Determine the [x, y] coordinate at the center of the cell enclosing the given text.  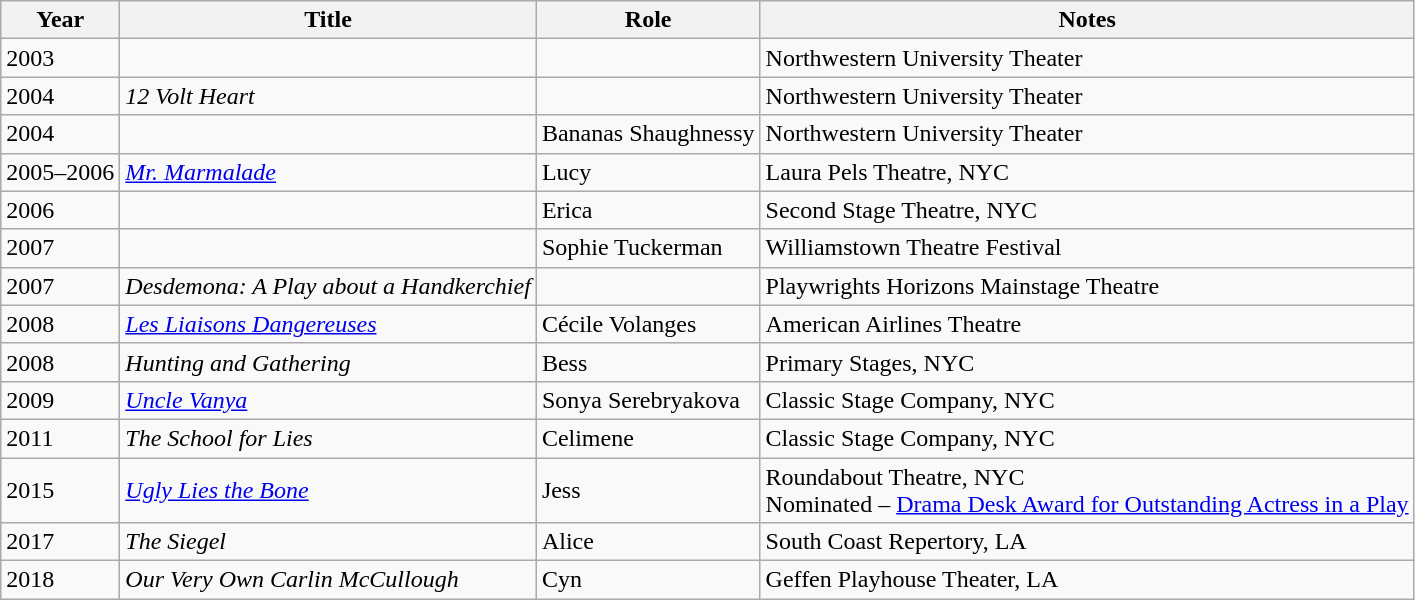
Erica [648, 210]
Year [60, 20]
Laura Pels Theatre, NYC [1087, 172]
Second Stage Theatre, NYC [1087, 210]
12 Volt Heart [328, 96]
Uncle Vanya [328, 400]
Geffen Playhouse Theater, LA [1087, 580]
Our Very Own Carlin McCullough [328, 580]
Title [328, 20]
2015 [60, 490]
Hunting and Gathering [328, 362]
Primary Stages, NYC [1087, 362]
2006 [60, 210]
Roundabout Theatre, NYCNominated – Drama Desk Award for Outstanding Actress in a Play [1087, 490]
Williamstown Theatre Festival [1087, 248]
Cécile Volanges [648, 324]
Sonya Serebryakova [648, 400]
Celimene [648, 438]
Jess [648, 490]
2017 [60, 542]
2009 [60, 400]
Playwrights Horizons Mainstage Theatre [1087, 286]
Notes [1087, 20]
South Coast Repertory, LA [1087, 542]
Lucy [648, 172]
Desdemona: A Play about a Handkerchief [328, 286]
Alice [648, 542]
Bess [648, 362]
Ugly Lies the Bone [328, 490]
Role [648, 20]
Sophie Tuckerman [648, 248]
Mr. Marmalade [328, 172]
2018 [60, 580]
Les Liaisons Dangereuses [328, 324]
2003 [60, 58]
2005–2006 [60, 172]
American Airlines Theatre [1087, 324]
The School for Lies [328, 438]
Cyn [648, 580]
2011 [60, 438]
Bananas Shaughnessy [648, 134]
The Siegel [328, 542]
